Search for the cell housing the specified text and yield its (X, Y) center coordinate. 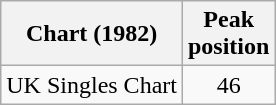
Peakposition (228, 34)
UK Singles Chart (92, 85)
Chart (1982) (92, 34)
46 (228, 85)
